Pinpoint the cell where the given text exists, returning its (X, Y) midpoint coordinate. 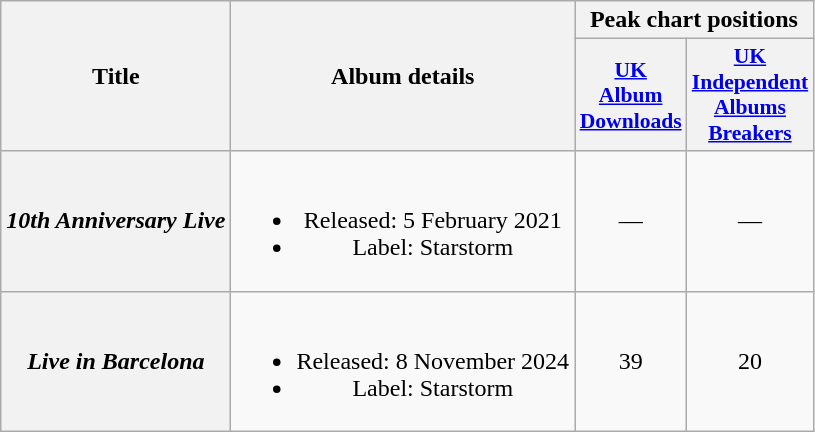
UKIndependent Albums Breakers (750, 95)
Live in Barcelona (116, 361)
Peak chart positions (694, 20)
39 (631, 361)
Title (116, 76)
Released: 8 November 2024Label: Starstorm (403, 361)
10th Anniversary Live (116, 221)
20 (750, 361)
UKAlbum Downloads (631, 95)
Album details (403, 76)
Released: 5 February 2021Label: Starstorm (403, 221)
